Scan for the cell matching the given text and deliver its [X, Y] coordinate at center. 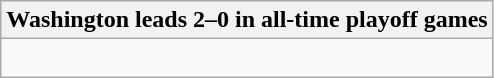
Washington leads 2–0 in all-time playoff games [247, 20]
